Scan for the cell matching the given text and deliver its (X, Y) coordinate at center. 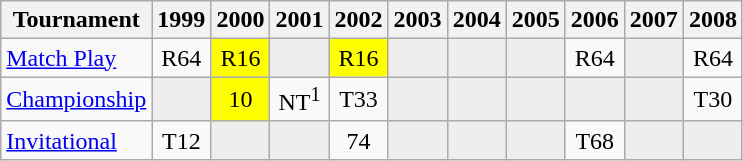
2005 (536, 20)
Championship (76, 100)
2003 (418, 20)
Tournament (76, 20)
T33 (358, 100)
2000 (240, 20)
10 (240, 100)
2006 (594, 20)
2004 (476, 20)
74 (358, 140)
NT1 (300, 100)
T30 (712, 100)
1999 (182, 20)
2008 (712, 20)
T68 (594, 140)
2001 (300, 20)
T12 (182, 140)
Match Play (76, 58)
Invitational (76, 140)
2007 (654, 20)
2002 (358, 20)
